Output the (x, y) coordinate of the center of the cell containing the given text.  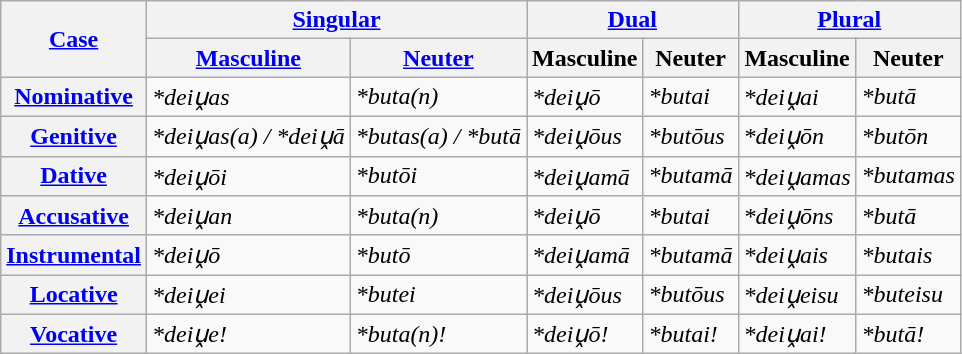
Vocative (74, 334)
*deiṷais (797, 255)
Case (74, 39)
*deiṷas(a) / *deiṷā (248, 136)
*butai! (690, 334)
*deiṷai! (797, 334)
*buta(n)! (438, 334)
*butōn (908, 136)
Genitive (74, 136)
*buteisu (908, 295)
Dual (632, 20)
*deiṷō! (585, 334)
Locative (74, 295)
*deiṷas (248, 97)
*butōi (438, 176)
*deiṷamas (797, 176)
*butā! (908, 334)
*butei (438, 295)
Singular (336, 20)
Instrumental (74, 255)
*butas(a) / *butā (438, 136)
*deiṷei (248, 295)
*butō (438, 255)
*deiṷan (248, 216)
*deiṷeisu (797, 295)
*deiṷe! (248, 334)
Nominative (74, 97)
*deiṷōns (797, 216)
Dative (74, 176)
Plural (849, 20)
Accusative (74, 216)
*deiṷōn (797, 136)
*deiṷōi (248, 176)
*butais (908, 255)
*butamas (908, 176)
*deiṷai (797, 97)
